Scan for the cell matching the given text and deliver its (X, Y) coordinate at center. 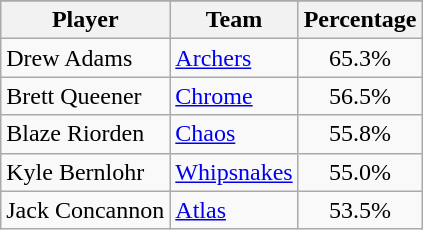
55.8% (360, 134)
Atlas (234, 210)
Kyle Bernlohr (86, 172)
Brett Queener (86, 96)
Team (234, 20)
Jack Concannon (86, 210)
Blaze Riorden (86, 134)
55.0% (360, 172)
56.5% (360, 96)
Player (86, 20)
Percentage (360, 20)
Archers (234, 58)
Whipsnakes (234, 172)
Drew Adams (86, 58)
Chaos (234, 134)
53.5% (360, 210)
65.3% (360, 58)
Chrome (234, 96)
